For the text-containing cell, return its midpoint in [X, Y] coordinate format. 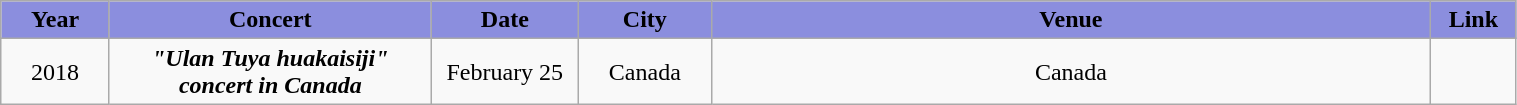
City [644, 20]
Concert [270, 20]
February 25 [504, 72]
2018 [56, 72]
Link [1474, 20]
Year [56, 20]
Date [504, 20]
"Ulan Tuya huakaisiji" concert in Canada [270, 72]
Venue [1071, 20]
